For the text-containing cell, return its midpoint in [X, Y] coordinate format. 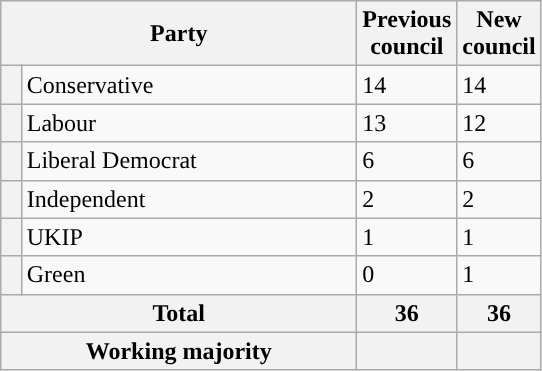
UKIP [189, 237]
Independent [189, 199]
Liberal Democrat [189, 161]
Labour [189, 123]
Previous council [407, 34]
Conservative [189, 85]
13 [407, 123]
Working majority [179, 351]
Green [189, 275]
New council [499, 34]
12 [499, 123]
Total [179, 313]
0 [407, 275]
Party [179, 34]
